For the text-containing cell, return its midpoint in [X, Y] coordinate format. 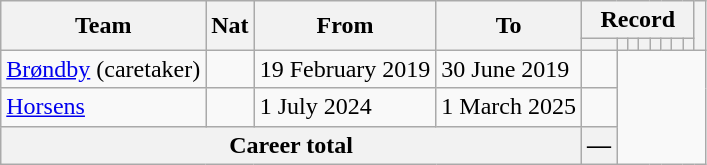
19 February 2019 [345, 69]
Nat [230, 26]
30 June 2019 [509, 69]
1 July 2024 [345, 107]
To [509, 26]
1 March 2025 [509, 107]
— [600, 145]
From [345, 26]
Career total [292, 145]
Record [638, 20]
Team [104, 26]
Brøndby (caretaker) [104, 69]
Horsens [104, 107]
